Find where the given text appears and provide that cell's center as (X, Y) coordinate. 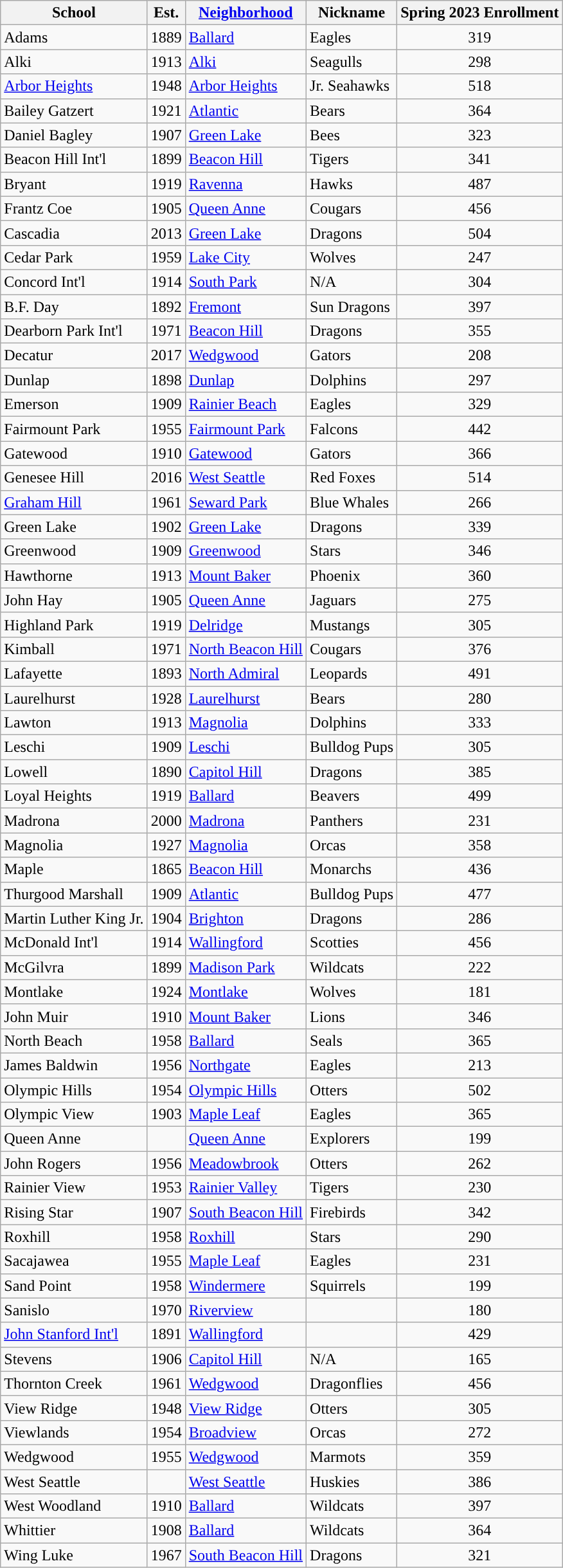
Panthers (352, 821)
2017 (166, 356)
1902 (166, 527)
Lions (352, 1016)
275 (479, 600)
Thurgood Marshall (74, 894)
Broadview (246, 1432)
Stevens (74, 1359)
Windermere (246, 1286)
Huskies (352, 1481)
Lafayette (74, 673)
339 (479, 527)
323 (479, 135)
266 (479, 502)
Lowell (74, 772)
165 (479, 1359)
342 (479, 1212)
Sun Dragons (352, 307)
181 (479, 992)
John Rogers (74, 1163)
Genesee Hill (74, 478)
385 (479, 772)
Meadowbrook (246, 1163)
Marmots (352, 1457)
Riverview (246, 1310)
1908 (166, 1531)
Dragonflies (352, 1383)
Mustangs (352, 624)
Frantz Coe (74, 208)
304 (479, 282)
Bees (352, 135)
222 (479, 967)
Cedar Park (74, 257)
208 (479, 356)
Lawton (74, 723)
280 (479, 698)
1924 (166, 992)
355 (479, 331)
Maple (74, 870)
Sanislo (74, 1310)
Squirrels (352, 1286)
290 (479, 1237)
319 (479, 37)
1865 (166, 870)
John Hay (74, 600)
180 (479, 1310)
1959 (166, 257)
1921 (166, 111)
1967 (166, 1555)
Beacon Hill Int'l (74, 160)
297 (479, 380)
1889 (166, 37)
Explorers (352, 1139)
477 (479, 894)
329 (479, 405)
Scotties (352, 943)
359 (479, 1457)
McDonald Int'l (74, 943)
502 (479, 1090)
358 (479, 845)
262 (479, 1163)
North Beach (74, 1041)
321 (479, 1555)
487 (479, 184)
Rainier Valley (246, 1188)
Decatur (74, 356)
Wing Luke (74, 1555)
1970 (166, 1310)
Nickname (352, 13)
1953 (166, 1188)
1890 (166, 772)
Rainier View (74, 1188)
2013 (166, 233)
386 (479, 1481)
366 (479, 453)
Daniel Bagley (74, 135)
McGilvra (74, 967)
Neighborhood (246, 13)
1893 (166, 673)
Monarchs (352, 870)
298 (479, 62)
499 (479, 796)
Rising Star (74, 1212)
Brighton (246, 918)
360 (479, 576)
Jaguars (352, 600)
West Woodland (74, 1506)
Thornton Creek (74, 1383)
286 (479, 918)
272 (479, 1432)
Lake City (246, 257)
514 (479, 478)
Delridge (246, 624)
1904 (166, 918)
Hawks (352, 184)
Blue Whales (352, 502)
Fremont (246, 307)
Falcons (352, 429)
Seagulls (352, 62)
Hawthorne (74, 576)
Viewlands (74, 1432)
Cascadia (74, 233)
Loyal Heights (74, 796)
Concord Int'l (74, 282)
School (74, 13)
1903 (166, 1115)
Dearborn Park Int'l (74, 331)
Ravenna (246, 184)
Spring 2023 Enrollment (479, 13)
B.F. Day (74, 307)
Bailey Gatzert (74, 111)
2016 (166, 478)
Martin Luther King Jr. (74, 918)
Leopards (352, 673)
491 (479, 673)
Rainier Beach (246, 405)
2000 (166, 821)
1906 (166, 1359)
Graham Hill (74, 502)
Olympic View (74, 1115)
Adams (74, 37)
341 (479, 160)
376 (479, 649)
Firebirds (352, 1212)
Est. (166, 13)
Sand Point (74, 1286)
1891 (166, 1335)
Phoenix (352, 576)
North Beacon Hill (246, 649)
436 (479, 870)
Highland Park (74, 624)
Whittier (74, 1531)
Northgate (246, 1065)
518 (479, 86)
429 (479, 1335)
South Park (246, 282)
James Baldwin (74, 1065)
1928 (166, 698)
1927 (166, 845)
John Stanford Int'l (74, 1335)
Beavers (352, 796)
Seals (352, 1041)
Red Foxes (352, 478)
Kimball (74, 649)
504 (479, 233)
Sacajawea (74, 1261)
Seward Park (246, 502)
333 (479, 723)
Emerson (74, 405)
John Muir (74, 1016)
1892 (166, 307)
Bryant (74, 184)
Jr. Seahawks (352, 86)
247 (479, 257)
North Admiral (246, 673)
442 (479, 429)
213 (479, 1065)
230 (479, 1188)
Madison Park (246, 967)
1898 (166, 380)
